For the text-containing cell, return its midpoint in [x, y] coordinate format. 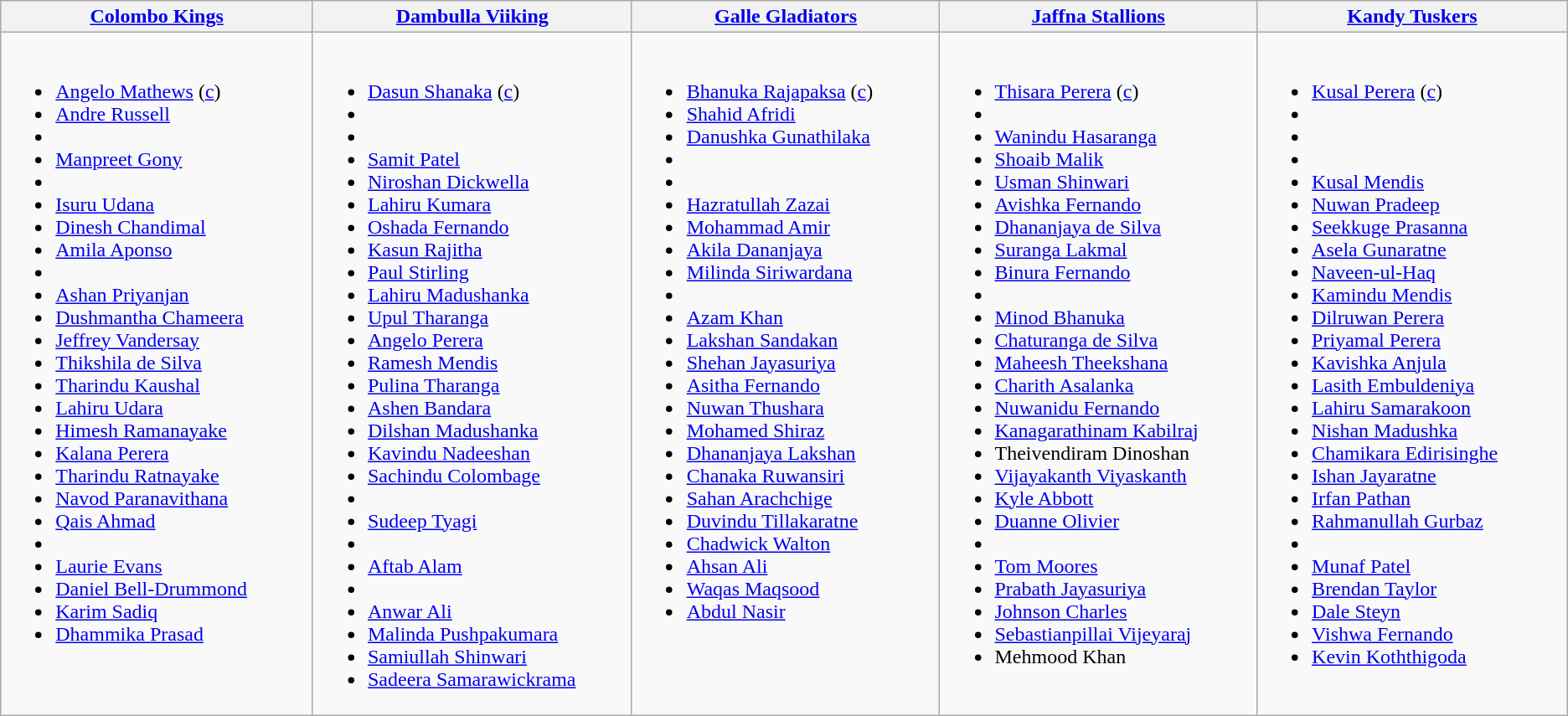
Colombo Kings [157, 17]
Dambulla Viiking [472, 17]
Galle Gladiators [786, 17]
Kandy Tuskers [1412, 17]
Jaffna Stallions [1099, 17]
